Identify which cell holds the provided text, then report its (x, y) central coordinate. 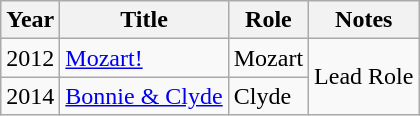
Role (268, 20)
Year (30, 20)
Title (144, 20)
Notes (364, 20)
Mozart (268, 58)
Mozart! (144, 58)
Bonnie & Clyde (144, 96)
Clyde (268, 96)
2012 (30, 58)
Lead Role (364, 77)
2014 (30, 96)
